Determine the (x, y) coordinate at the center of the cell enclosing the given text.  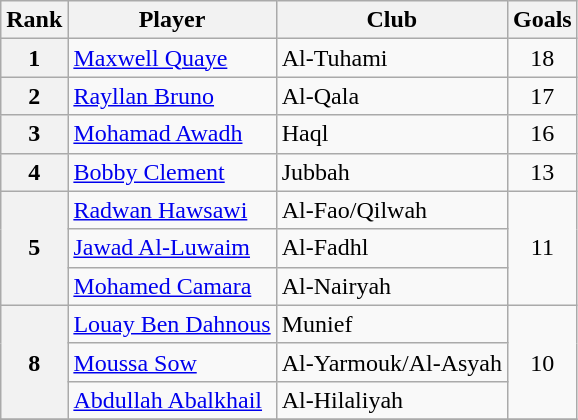
Al-Tuhami (392, 58)
Munief (392, 324)
Rank (34, 20)
Moussa Sow (172, 362)
1 (34, 58)
Al-Fadhl (392, 248)
Al-Qala (392, 96)
Jawad Al-Luwaim (172, 248)
Louay Ben Dahnous (172, 324)
Al-Hilaliyah (392, 400)
Goals (542, 20)
Bobby Clement (172, 172)
13 (542, 172)
Abdullah Abalkhail (172, 400)
Haql (392, 134)
Jubbah (392, 172)
8 (34, 362)
5 (34, 248)
17 (542, 96)
Al-Fao/Qilwah (392, 210)
3 (34, 134)
Player (172, 20)
16 (542, 134)
11 (542, 248)
4 (34, 172)
Mohamed Camara (172, 286)
Mohamad Awadh (172, 134)
Al-Nairyah (392, 286)
Al-Yarmouk/Al-Asyah (392, 362)
Rayllan Bruno (172, 96)
Maxwell Quaye (172, 58)
18 (542, 58)
Club (392, 20)
10 (542, 362)
Radwan Hawsawi (172, 210)
2 (34, 96)
